Extract the [x, y] coordinate from the center of the cell holding the provided text.  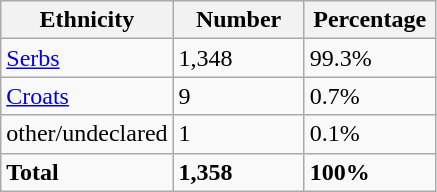
Ethnicity [87, 20]
other/undeclared [87, 134]
1,348 [238, 58]
Serbs [87, 58]
1 [238, 134]
Number [238, 20]
Percentage [370, 20]
0.7% [370, 96]
100% [370, 172]
99.3% [370, 58]
0.1% [370, 134]
9 [238, 96]
1,358 [238, 172]
Croats [87, 96]
Total [87, 172]
